Pinpoint the cell where the given text exists, returning its [x, y] midpoint coordinate. 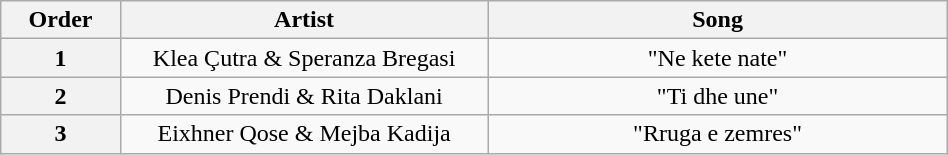
Order [61, 20]
Denis Prendi & Rita Daklani [304, 96]
Artist [304, 20]
Eixhner Qose & Mejba Kadija [304, 134]
2 [61, 96]
Klea Çutra & Speranza Bregasi [304, 58]
3 [61, 134]
"Ti dhe une" [718, 96]
"Ne kete nate" [718, 58]
1 [61, 58]
Song [718, 20]
"Rruga e zemres" [718, 134]
